Scan for the cell matching the given text and deliver its (X, Y) coordinate at center. 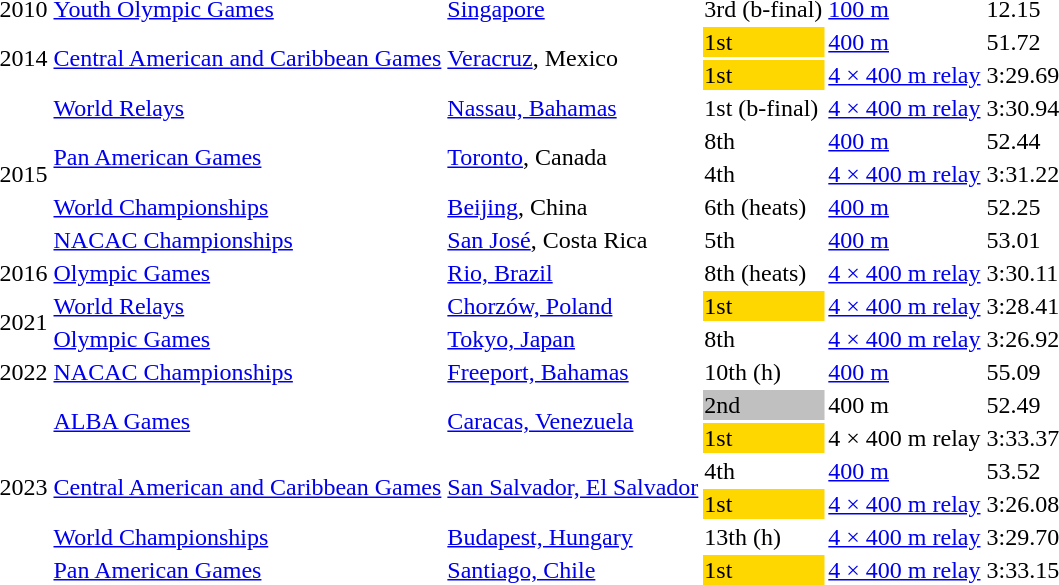
Toronto, Canada (573, 158)
Beijing, China (573, 207)
Rio, Brazil (573, 273)
San José, Costa Rica (573, 240)
ALBA Games (248, 422)
Veracruz, Mexico (573, 58)
Budapest, Hungary (573, 537)
6th (heats) (764, 207)
Nassau, Bahamas (573, 108)
Chorzów, Poland (573, 306)
Tokyo, Japan (573, 339)
13th (h) (764, 537)
Freeport, Bahamas (573, 372)
San Salvador, El Salvador (573, 488)
1st (b-final) (764, 108)
10th (h) (764, 372)
5th (764, 240)
2nd (764, 405)
8th (heats) (764, 273)
Santiago, Chile (573, 570)
Caracas, Venezuela (573, 422)
